Return the (x, y) coordinate for the center point of the cell that contains the specified text.  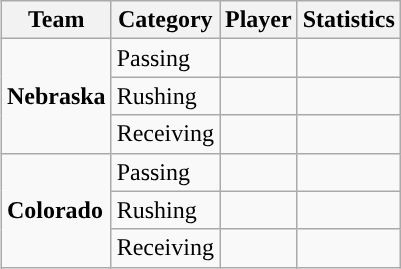
Player (259, 20)
Team (56, 20)
Colorado (56, 210)
Nebraska (56, 96)
Statistics (348, 20)
Category (165, 20)
